Identify which cell holds the provided text, then report its [X, Y] central coordinate. 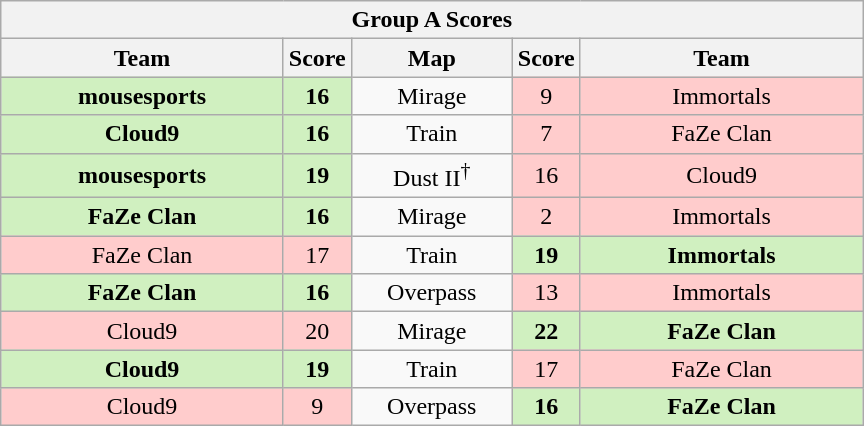
7 [546, 134]
Group A Scores [432, 20]
Dust II† [432, 176]
2 [546, 217]
Map [432, 58]
13 [546, 293]
20 [317, 331]
22 [546, 331]
